Output the [X, Y] coordinate of the center of the cell containing the given text.  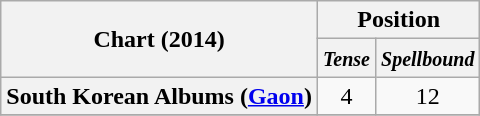
South Korean Albums (Gaon) [160, 96]
Chart (2014) [160, 39]
Position [398, 20]
4 [346, 96]
12 [428, 96]
Spellbound [428, 58]
Tense [346, 58]
